Locate the cell with the specified text and output its (X, Y) center coordinate. 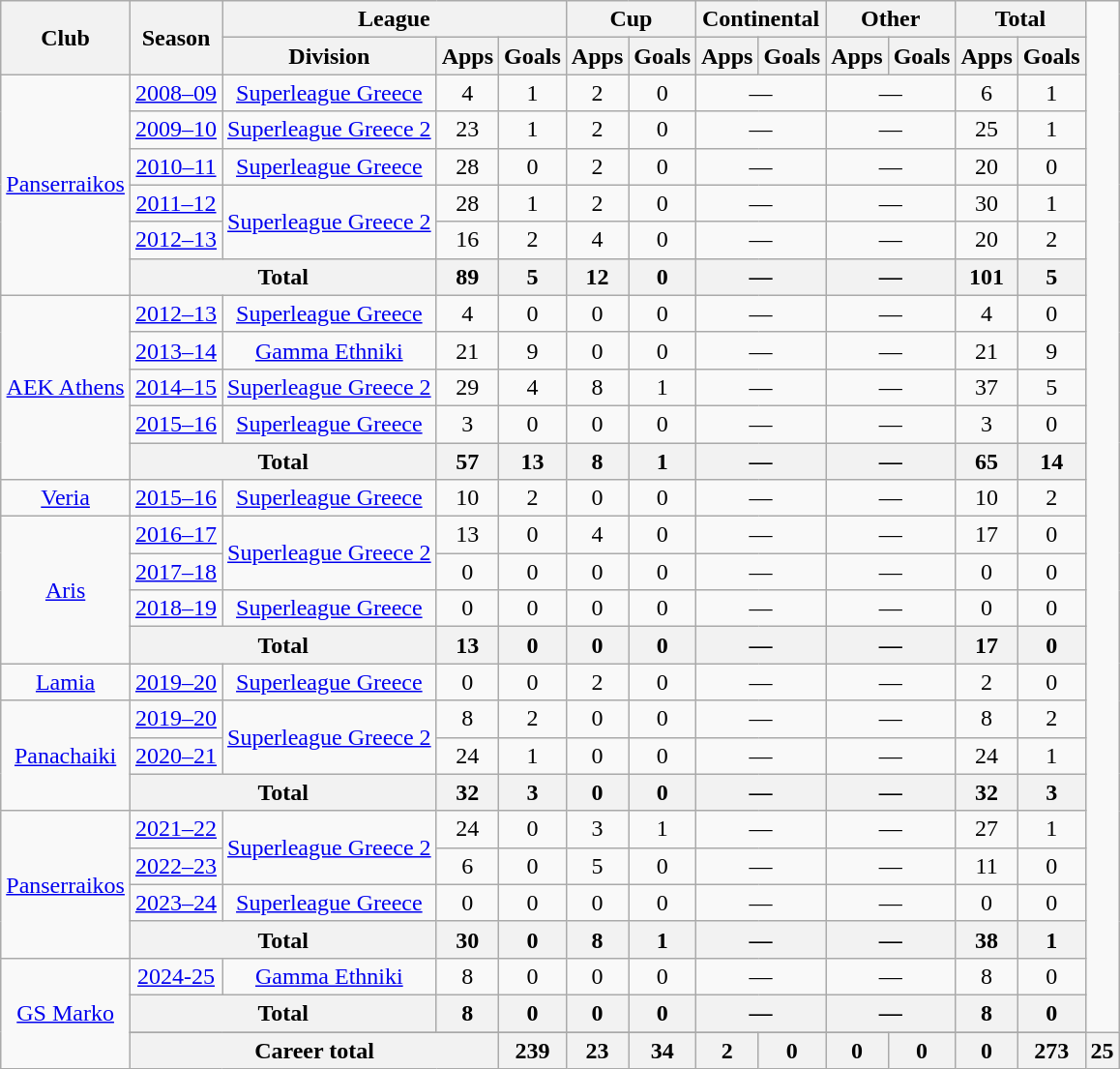
GS Marko (66, 1013)
League (395, 19)
Other (891, 19)
89 (467, 277)
Panachaiki (66, 756)
101 (987, 277)
65 (987, 461)
38 (987, 939)
Veria (66, 498)
11 (987, 866)
57 (467, 461)
2021–22 (176, 829)
2016–17 (176, 535)
2022–23 (176, 866)
27 (987, 829)
16 (467, 240)
Career total (313, 1050)
Division (330, 56)
2024-25 (176, 976)
2020–21 (176, 756)
239 (533, 1050)
Aris (66, 590)
2008–09 (176, 93)
273 (1051, 1050)
Club (66, 38)
Cup (631, 19)
12 (597, 277)
AEK Athens (66, 387)
37 (987, 387)
2011–12 (176, 203)
2023–24 (176, 903)
14 (1051, 461)
2009–10 (176, 130)
34 (663, 1050)
29 (467, 387)
2017–18 (176, 572)
2013–14 (176, 350)
2018–19 (176, 609)
Continental (761, 19)
Lamia (66, 682)
2014–15 (176, 387)
2010–11 (176, 166)
Season (176, 38)
